Determine the (x, y) coordinate at the center of the cell enclosing the given text.  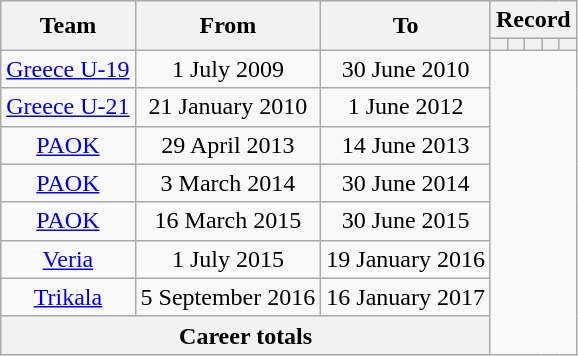
From (228, 26)
14 June 2013 (406, 145)
30 June 2014 (406, 183)
21 January 2010 (228, 107)
16 March 2015 (228, 221)
1 July 2015 (228, 259)
Greece U-19 (68, 69)
29 April 2013 (228, 145)
To (406, 26)
3 March 2014 (228, 183)
Career totals (246, 335)
Team (68, 26)
30 June 2010 (406, 69)
1 June 2012 (406, 107)
30 June 2015 (406, 221)
16 January 2017 (406, 297)
Veria (68, 259)
5 September 2016 (228, 297)
Greece U-21 (68, 107)
19 January 2016 (406, 259)
1 July 2009 (228, 69)
Record (533, 20)
Trikala (68, 297)
